Identify which cell holds the provided text, then report its [x, y] central coordinate. 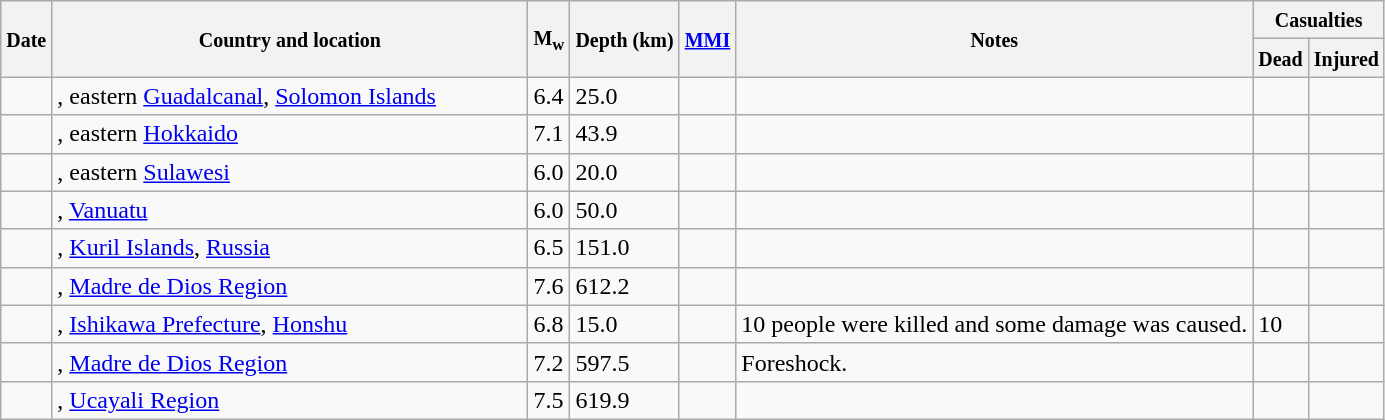
Depth (km) [624, 39]
15.0 [624, 324]
7.2 [549, 362]
Casualties [1319, 20]
43.9 [624, 134]
, Ishikawa Prefecture, Honshu [290, 324]
Mw [549, 39]
6.4 [549, 96]
, Kuril Islands, Russia [290, 248]
Country and location [290, 39]
Date [26, 39]
, Vanuatu [290, 210]
25.0 [624, 96]
Dead [1281, 58]
612.2 [624, 286]
6.8 [549, 324]
7.1 [549, 134]
7.6 [549, 286]
MMI [708, 39]
, eastern Hokkaido [290, 134]
619.9 [624, 400]
10 [1281, 324]
151.0 [624, 248]
7.5 [549, 400]
, eastern Sulawesi [290, 172]
20.0 [624, 172]
, eastern Guadalcanal, Solomon Islands [290, 96]
Notes [994, 39]
6.5 [549, 248]
597.5 [624, 362]
, Ucayali Region [290, 400]
Injured [1346, 58]
10 people were killed and some damage was caused. [994, 324]
Foreshock. [994, 362]
50.0 [624, 210]
